From the cell containing the given text, extract its center point as [X, Y] coordinate. 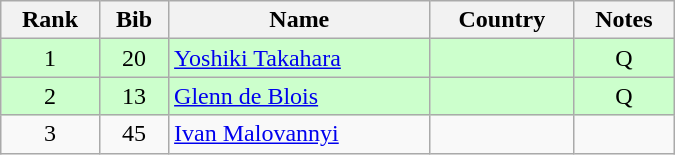
Name [300, 20]
Country [502, 20]
Rank [50, 20]
45 [134, 134]
Bib [134, 20]
1 [50, 58]
20 [134, 58]
13 [134, 96]
Notes [624, 20]
3 [50, 134]
Yoshiki Takahara [300, 58]
2 [50, 96]
Ivan Malovannyi [300, 134]
Glenn de Blois [300, 96]
